From the cell containing the given text, extract its center point as (X, Y) coordinate. 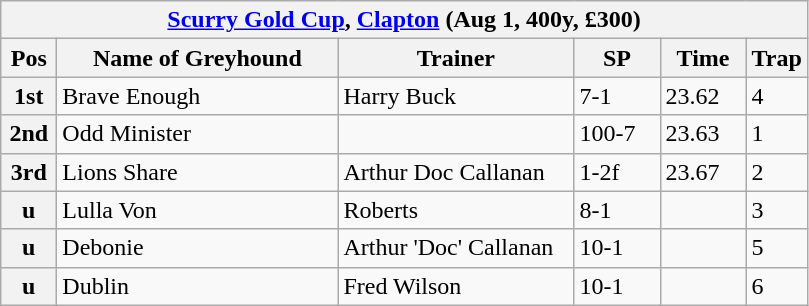
Dublin (198, 286)
Scurry Gold Cup, Clapton (Aug 1, 400y, £300) (404, 20)
Odd Minister (198, 134)
Arthur Doc Callanan (456, 172)
Pos (29, 58)
Debonie (198, 248)
Trap (776, 58)
1 (776, 134)
2 (776, 172)
Harry Buck (456, 96)
1st (29, 96)
Lulla Von (198, 210)
100-7 (617, 134)
4 (776, 96)
Trainer (456, 58)
SP (617, 58)
2nd (29, 134)
8-1 (617, 210)
Time (703, 58)
Lions Share (198, 172)
3rd (29, 172)
23.63 (703, 134)
7-1 (617, 96)
Brave Enough (198, 96)
Arthur 'Doc' Callanan (456, 248)
23.67 (703, 172)
5 (776, 248)
3 (776, 210)
6 (776, 286)
23.62 (703, 96)
Fred Wilson (456, 286)
Roberts (456, 210)
1-2f (617, 172)
Name of Greyhound (198, 58)
